Locate the cell with the specified text and output its [X, Y] center coordinate. 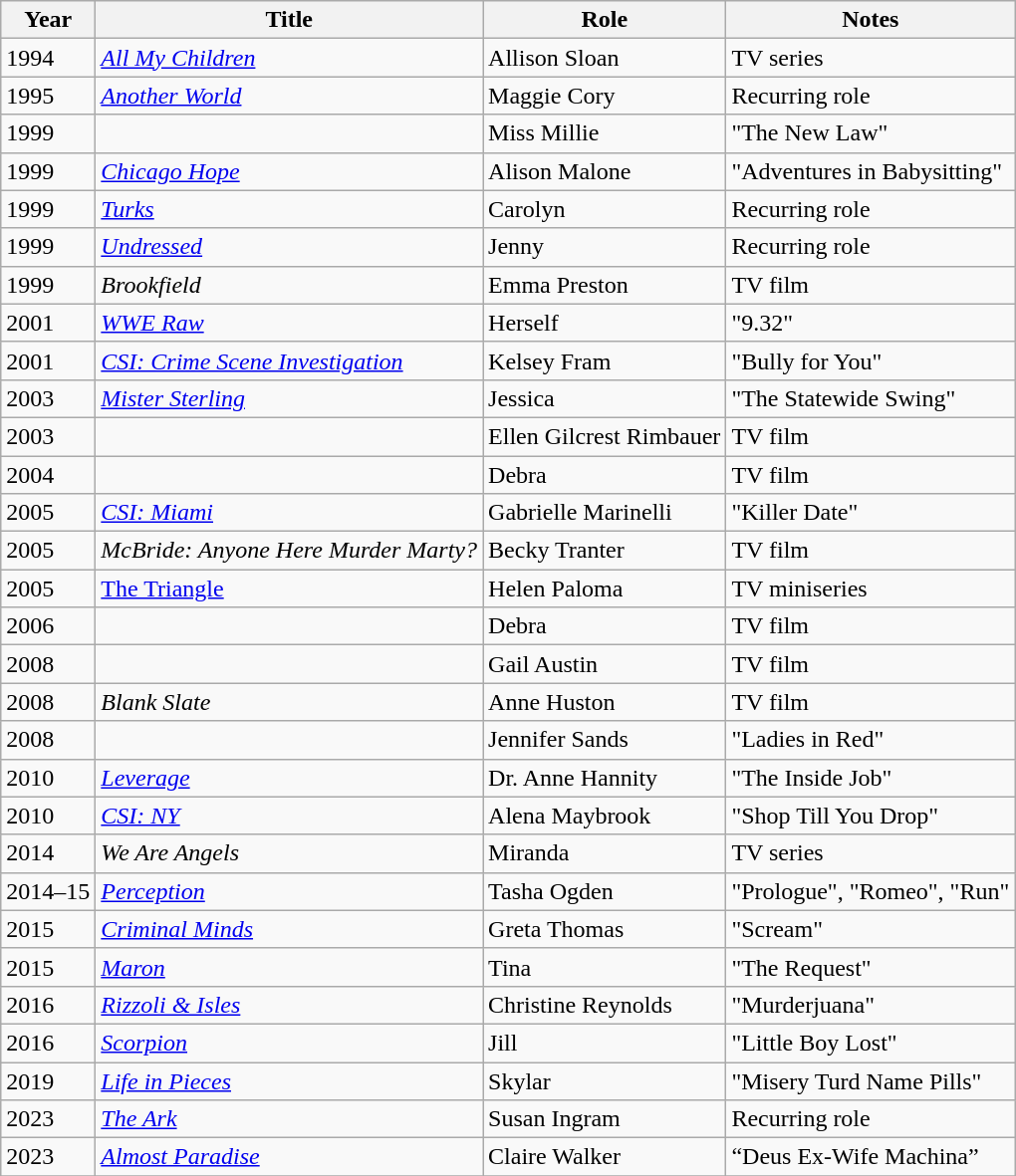
Tina [605, 967]
1994 [48, 58]
Carolyn [605, 209]
1995 [48, 96]
CSI: Crime Scene Investigation [289, 360]
McBride: Anyone Here Murder Marty? [289, 551]
Another World [289, 96]
Susan Ingram [605, 1119]
Scorpion [289, 1043]
2006 [48, 626]
Turks [289, 209]
WWE Raw [289, 323]
Allison Sloan [605, 58]
Emma Preston [605, 285]
Gail Austin [605, 664]
Jenny [605, 247]
Year [48, 20]
Dr. Anne Hannity [605, 778]
Kelsey Fram [605, 360]
"Ladies in Red" [871, 740]
"Adventures in Babysitting" [871, 171]
Miranda [605, 853]
2014–15 [48, 891]
Ellen Gilcrest Rimbauer [605, 436]
2004 [48, 475]
Almost Paradise [289, 1157]
The Ark [289, 1119]
"Prologue", "Romeo", "Run" [871, 891]
The Triangle [289, 588]
Alison Malone [605, 171]
Title [289, 20]
Maggie Cory [605, 96]
"9.32" [871, 323]
Brookfield [289, 285]
"The Request" [871, 967]
Christine Reynolds [605, 1005]
"The Statewide Swing" [871, 398]
Chicago Hope [289, 171]
Leverage [289, 778]
"Killer Date" [871, 513]
Jennifer Sands [605, 740]
2014 [48, 853]
Herself [605, 323]
Alena Maybrook [605, 816]
CSI: Miami [289, 513]
All My Children [289, 58]
Role [605, 20]
TV miniseries [871, 588]
Claire Walker [605, 1157]
Jessica [605, 398]
"Murderjuana" [871, 1005]
"Bully for You" [871, 360]
Notes [871, 20]
"Little Boy Lost" [871, 1043]
Undressed [289, 247]
Rizzoli & Isles [289, 1005]
Becky Tranter [605, 551]
2019 [48, 1080]
Tasha Ogden [605, 891]
Gabrielle Marinelli [605, 513]
We Are Angels [289, 853]
Anne Huston [605, 702]
Blank Slate [289, 702]
Jill [605, 1043]
Helen Paloma [605, 588]
Perception [289, 891]
Mister Sterling [289, 398]
"The Inside Job" [871, 778]
Maron [289, 967]
Miss Millie [605, 133]
Criminal Minds [289, 929]
CSI: NY [289, 816]
Greta Thomas [605, 929]
"Scream" [871, 929]
Skylar [605, 1080]
Life in Pieces [289, 1080]
"Misery Turd Name Pills" [871, 1080]
"The New Law" [871, 133]
"Shop Till You Drop" [871, 816]
“Deus Ex-Wife Machina” [871, 1157]
